Return the (X, Y) coordinate for the center point of the cell that contains the specified text.  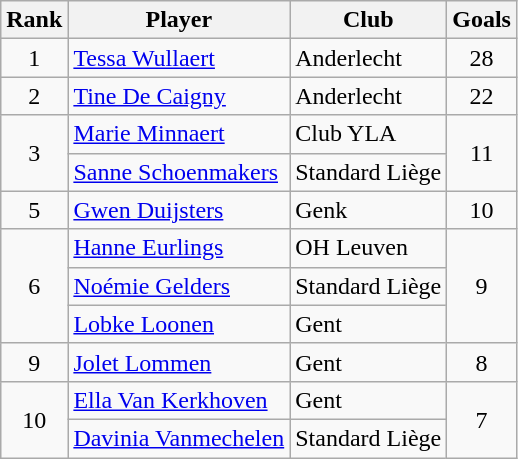
Tine De Caigny (179, 96)
Jolet Lommen (179, 362)
5 (34, 210)
Noémie Gelders (179, 286)
Genk (368, 210)
Davinia Vanmechelen (179, 438)
11 (482, 153)
Tessa Wullaert (179, 58)
1 (34, 58)
Sanne Schoenmakers (179, 172)
Club (368, 20)
28 (482, 58)
Club YLA (368, 134)
22 (482, 96)
2 (34, 96)
Ella Van Kerkhoven (179, 400)
Player (179, 20)
Gwen Duijsters (179, 210)
Marie Minnaert (179, 134)
Hanne Eurlings (179, 248)
OH Leuven (368, 248)
Goals (482, 20)
Lobke Loonen (179, 324)
8 (482, 362)
6 (34, 286)
3 (34, 153)
7 (482, 419)
Rank (34, 20)
